Output the (x, y) coordinate of the center of the cell containing the given text.  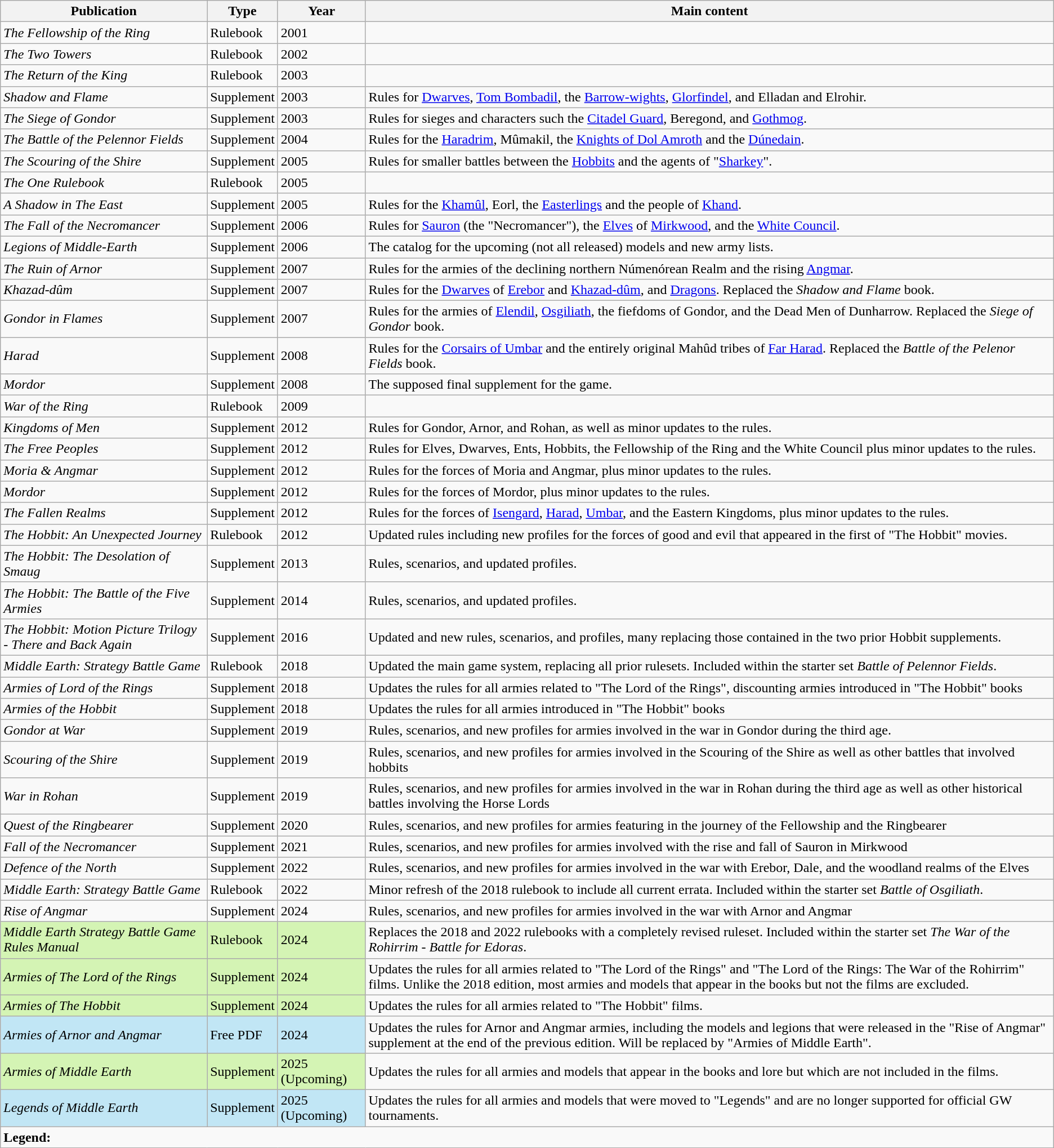
Updates the rules for all armies related to "The Lord of the Rings", discounting armies introduced in "The Hobbit" books (709, 688)
Main content (709, 11)
The One Rulebook (104, 183)
Rules for the Khamûl, Eorl, the Easterlings and the people of Khand. (709, 204)
The Ruin of Arnor (104, 269)
Quest of the Ringbearer (104, 825)
The Hobbit: Motion Picture Trilogy - There and Back Again (104, 637)
Gondor in Flames (104, 319)
Rules for the Haradrim, Mûmakil, the Knights of Dol Amroth and the Dúnedain. (709, 140)
Legend: (527, 1137)
2013 (321, 563)
Publication (104, 11)
Middle Earth Strategy Battle Game Rules Manual (104, 940)
Legends of Middle Earth (104, 1107)
2014 (321, 600)
Rules, scenarios, and new profiles for armies involved in the war with Erebor, Dale, and the woodland realms of the Elves (709, 868)
Khazad-dûm (104, 290)
Rules for the forces of Mordor, plus minor updates to the rules. (709, 492)
Replaces the 2018 and 2022 rulebooks with a completely revised ruleset. Included within the starter set The War of the Rohirrim - Battle for Edoras. (709, 940)
The Two Towers (104, 54)
Rules for Dwarves, Tom Bombadil, the Barrow-wights, Glorfindel, and Elladan and Elrohir. (709, 97)
The Fallen Realms (104, 513)
Fall of the Necromancer (104, 847)
Rules, scenarios, and new profiles for armies involved in the war with Arnor and Angmar (709, 911)
Armies of The Hobbit (104, 1005)
Rules, scenarios, and new profiles for armies involved with the rise and fall of Sauron in Mirkwood (709, 847)
Year (321, 11)
The Hobbit: An Unexpected Journey (104, 535)
Moria & Angmar (104, 470)
The Siege of Gondor (104, 118)
The Fall of the Necromancer (104, 225)
Legions of Middle-Earth (104, 247)
Updated the main game system, replacing all prior rulesets. Included within the starter set Battle of Pelennor Fields. (709, 666)
Rules for the Dwarves of Erebor and Khazad-dûm, and Dragons. Replaced the Shadow and Flame book. (709, 290)
The supposed final supplement for the game. (709, 385)
The Hobbit: The Battle of the Five Armies (104, 600)
Updates the rules for all armies related to "The Hobbit" films. (709, 1005)
War of the Ring (104, 406)
Kingdoms of Men (104, 428)
Armies of The Lord of the Rings (104, 977)
Rules for the forces of Isengard, Harad, Umbar, and the Eastern Kingdoms, plus minor updates to the rules. (709, 513)
Defence of the North (104, 868)
Updated rules including new profiles for the forces of good and evil that appeared in the first of "The Hobbit" movies. (709, 535)
Minor refresh of the 2018 rulebook to include all current errata. Included within the starter set Battle of Osgiliath. (709, 889)
The Scouring of the Shire (104, 161)
Rules for the Corsairs of Umbar and the entirely original Mahûd tribes of Far Harad. Replaced the Battle of the Pelenor Fields book. (709, 356)
2001 (321, 33)
The Hobbit: The Desolation of Smaug (104, 563)
The Free Peoples (104, 449)
Rules for the armies of the declining northern Númenórean Realm and the rising Angmar. (709, 269)
The catalog for the upcoming (not all released) models and new army lists. (709, 247)
Free PDF (243, 1034)
Updates the rules for all armies and models that appear in the books and lore but which are not included in the films. (709, 1071)
The Fellowship of the Ring (104, 33)
2002 (321, 54)
Armies of Arnor and Angmar (104, 1034)
Rules, scenarios, and new profiles for armies featuring in the journey of the Fellowship and the Ringbearer (709, 825)
2016 (321, 637)
Updates the rules for all armies and models that were moved to "Legends" and are no longer supported for official GW tournaments. (709, 1107)
2009 (321, 406)
Rules, scenarios, and new profiles for armies involved in the Scouring of the Shire as well as other battles that involved hobbits (709, 759)
2004 (321, 140)
Armies of the Hobbit (104, 709)
Rules for the forces of Moria and Angmar, plus minor updates to the rules. (709, 470)
Armies of Lord of the Rings (104, 688)
Shadow and Flame (104, 97)
Scouring of the Shire (104, 759)
Updates the rules for all armies introduced in "The Hobbit" books (709, 709)
Rules for smaller battles between the Hobbits and the agents of "Sharkey". (709, 161)
2020 (321, 825)
Rules for sieges and characters such the Citadel Guard, Beregond, and Gothmog. (709, 118)
War in Rohan (104, 797)
2021 (321, 847)
Gondor at War (104, 731)
A Shadow in The East (104, 204)
Rules for the armies of Elendil, Osgiliath, the fiefdoms of Gondor, and the Dead Men of Dunharrow. Replaced the Siege of Gondor book. (709, 319)
Harad (104, 356)
Rules for Elves, Dwarves, Ents, Hobbits, the Fellowship of the Ring and the White Council plus minor updates to the rules. (709, 449)
Updated and new rules, scenarios, and profiles, many replacing those contained in the two prior Hobbit supplements. (709, 637)
Armies of Middle Earth (104, 1071)
The Battle of the Pelennor Fields (104, 140)
Type (243, 11)
The Return of the King (104, 75)
Rules for Gondor, Arnor, and Rohan, as well as minor updates to the rules. (709, 428)
Rise of Angmar (104, 911)
Rules, scenarios, and new profiles for armies involved in the war in Gondor during the third age. (709, 731)
Rules for Sauron (the "Necromancer"), the Elves of Mirkwood, and the White Council. (709, 225)
